Locate the cell with the specified text and output its [X, Y] center coordinate. 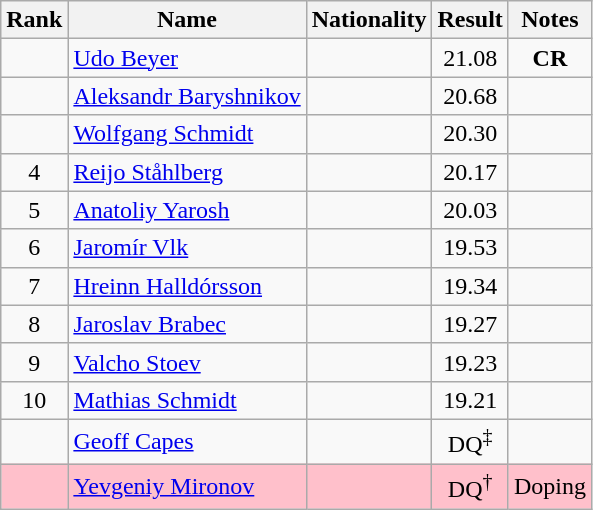
19.23 [470, 362]
Anatoliy Yarosh [187, 210]
Name [187, 20]
Jaromír Vlk [187, 248]
Notes [550, 20]
Valcho Stoev [187, 362]
DQ† [470, 486]
Mathias Schmidt [187, 400]
Doping [550, 486]
10 [34, 400]
Udo Beyer [187, 58]
7 [34, 286]
CR [550, 58]
Result [470, 20]
4 [34, 172]
20.30 [470, 134]
19.53 [470, 248]
Yevgeniy Mironov [187, 486]
Hreinn Halldórsson [187, 286]
DQ‡ [470, 442]
9 [34, 362]
20.17 [470, 172]
19.21 [470, 400]
Geoff Capes [187, 442]
Aleksandr Baryshnikov [187, 96]
8 [34, 324]
Reijo Ståhlberg [187, 172]
Wolfgang Schmidt [187, 134]
Jaroslav Brabec [187, 324]
20.03 [470, 210]
20.68 [470, 96]
Nationality [369, 20]
5 [34, 210]
21.08 [470, 58]
Rank [34, 20]
19.34 [470, 286]
6 [34, 248]
19.27 [470, 324]
